Locate the cell with the specified text and output its [X, Y] center coordinate. 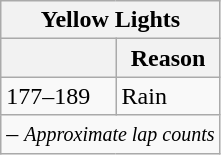
Rain [168, 96]
– Approximate lap counts [110, 134]
177–189 [58, 96]
Yellow Lights [110, 20]
Reason [168, 58]
